Determine the [x, y] coordinate at the center of the cell enclosing the given text.  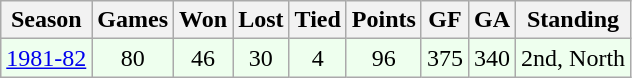
Standing [574, 20]
2nd, North [574, 58]
Lost [261, 20]
80 [133, 58]
96 [384, 58]
GA [492, 20]
4 [318, 58]
Won [204, 20]
375 [444, 58]
46 [204, 58]
Tied [318, 20]
340 [492, 58]
Points [384, 20]
GF [444, 20]
Games [133, 20]
30 [261, 58]
1981-82 [46, 58]
Season [46, 20]
